Return [X, Y] of the center of cell containing provided text 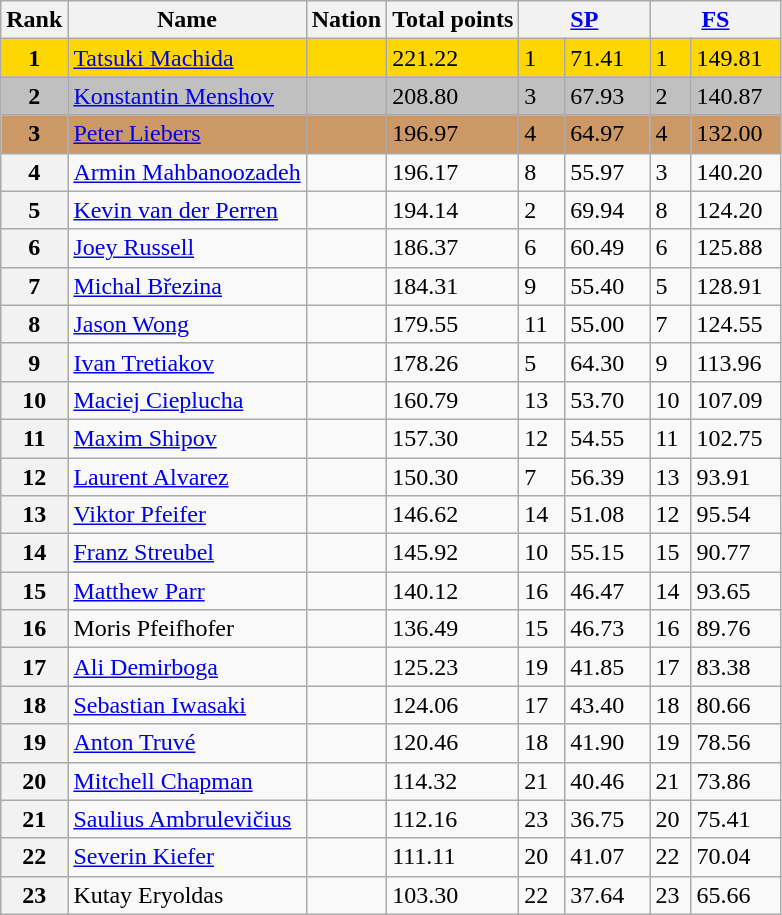
93.91 [736, 477]
112.16 [453, 819]
83.38 [736, 667]
75.41 [736, 819]
196.17 [453, 172]
Armin Mahbanoozadeh [187, 172]
53.70 [608, 400]
136.49 [453, 629]
37.64 [608, 895]
40.46 [608, 781]
51.08 [608, 515]
46.47 [608, 591]
93.65 [736, 591]
56.39 [608, 477]
103.30 [453, 895]
Ivan Tretiakov [187, 362]
221.22 [453, 58]
60.49 [608, 248]
41.85 [608, 667]
Michal Březina [187, 286]
70.04 [736, 857]
140.20 [736, 172]
113.96 [736, 362]
140.12 [453, 591]
128.91 [736, 286]
102.75 [736, 438]
Jason Wong [187, 324]
41.07 [608, 857]
Rank [34, 20]
89.76 [736, 629]
179.55 [453, 324]
120.46 [453, 743]
64.97 [608, 134]
55.00 [608, 324]
71.41 [608, 58]
178.26 [453, 362]
Matthew Parr [187, 591]
80.66 [736, 705]
Total points [453, 20]
114.32 [453, 781]
150.30 [453, 477]
FS [716, 20]
145.92 [453, 553]
146.62 [453, 515]
Sebastian Iwasaki [187, 705]
125.88 [736, 248]
55.40 [608, 286]
Konstantin Menshov [187, 96]
125.23 [453, 667]
208.80 [453, 96]
Laurent Alvarez [187, 477]
55.97 [608, 172]
41.90 [608, 743]
Maxim Shipov [187, 438]
124.55 [736, 324]
Franz Streubel [187, 553]
194.14 [453, 210]
Viktor Pfeifer [187, 515]
186.37 [453, 248]
36.75 [608, 819]
54.55 [608, 438]
Tatsuki Machida [187, 58]
149.81 [736, 58]
65.66 [736, 895]
111.11 [453, 857]
64.30 [608, 362]
184.31 [453, 286]
Severin Kiefer [187, 857]
73.86 [736, 781]
160.79 [453, 400]
46.73 [608, 629]
132.00 [736, 134]
Kutay Eryoldas [187, 895]
196.97 [453, 134]
124.20 [736, 210]
140.87 [736, 96]
SP [584, 20]
Joey Russell [187, 248]
78.56 [736, 743]
Saulius Ambrulevičius [187, 819]
107.09 [736, 400]
55.15 [608, 553]
Anton Truvé [187, 743]
157.30 [453, 438]
69.94 [608, 210]
Maciej Cieplucha [187, 400]
Peter Liebers [187, 134]
43.40 [608, 705]
90.77 [736, 553]
Ali Demirboga [187, 667]
124.06 [453, 705]
Nation [346, 20]
Mitchell Chapman [187, 781]
95.54 [736, 515]
Kevin van der Perren [187, 210]
Moris Pfeifhofer [187, 629]
67.93 [608, 96]
Name [187, 20]
